Output the (x, y) coordinate of the center of the cell containing the given text.  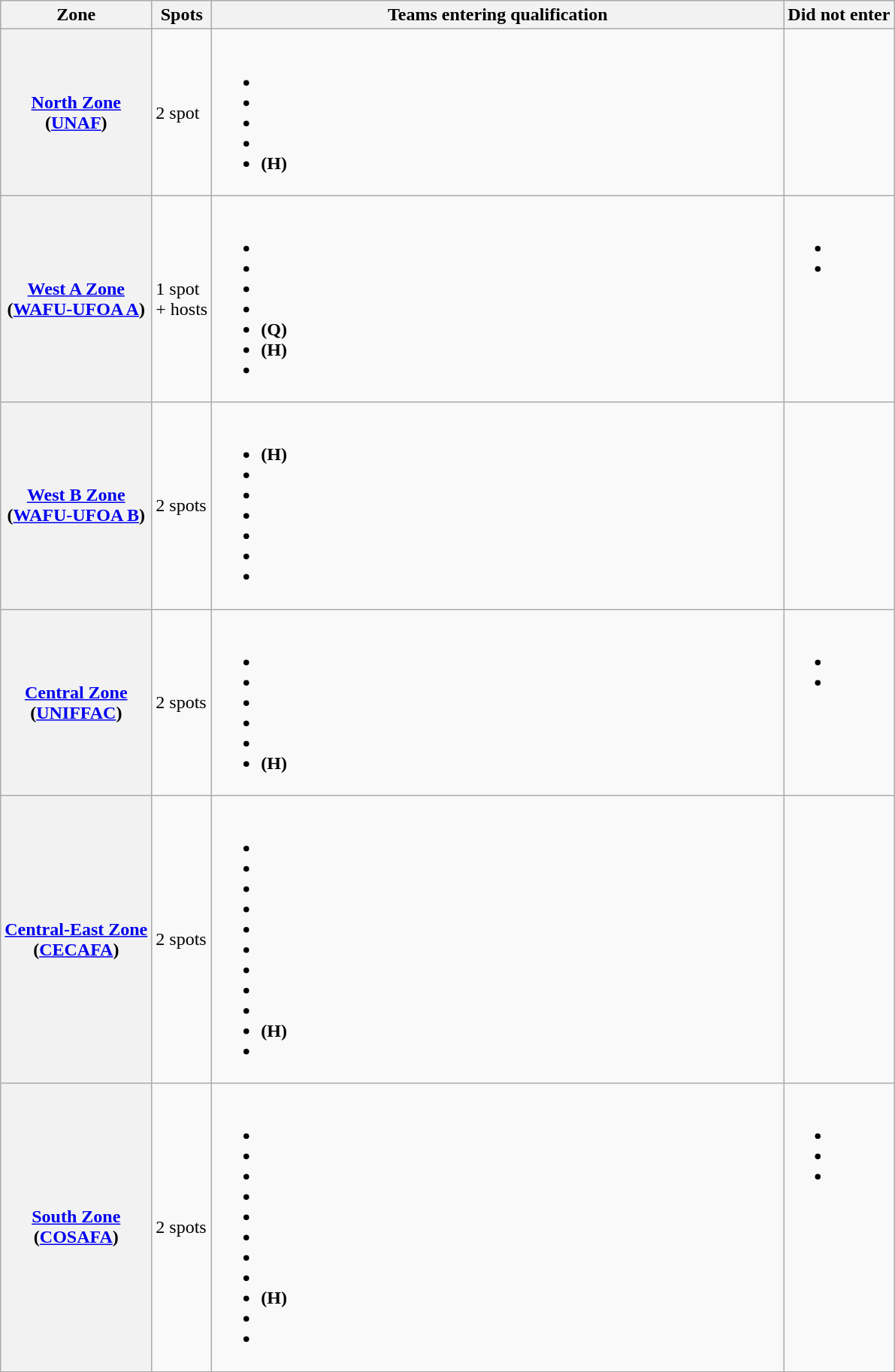
Central Zone(UNIFFAC) (77, 702)
2 spot (182, 113)
Central-East Zone(CECAFA) (77, 940)
Spots (182, 15)
West B Zone(WAFU-UFOA B) (77, 505)
Zone (77, 15)
North Zone(UNAF) (77, 113)
Did not enter (839, 15)
(Q) (H) (497, 299)
1 spot+ hosts (182, 299)
West A Zone(WAFU-UFOA A) (77, 299)
South Zone(COSAFA) (77, 1227)
Teams entering qualification (497, 15)
